Pinpoint the cell where the given text exists, returning its (x, y) midpoint coordinate. 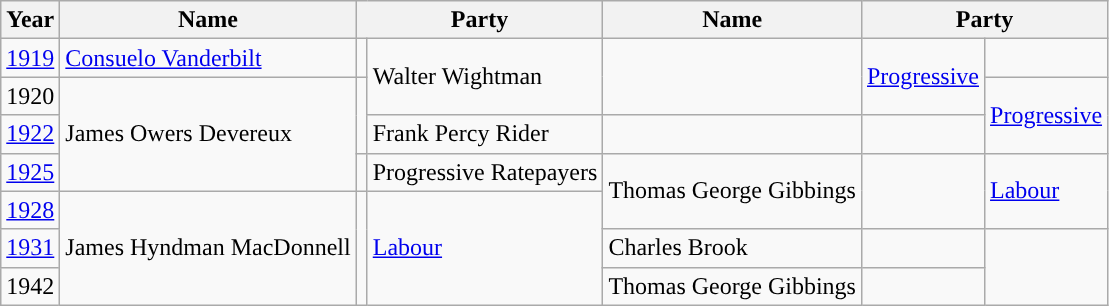
Progressive Ratepayers (485, 172)
1942 (30, 286)
James Hyndman MacDonnell (208, 248)
Walter Wightman (485, 77)
Consuelo Vanderbilt (208, 58)
Year (30, 20)
James Owers Devereux (208, 134)
1931 (30, 248)
1925 (30, 172)
Frank Percy Rider (485, 134)
1919 (30, 58)
1920 (30, 96)
1922 (30, 134)
Charles Brook (732, 248)
1928 (30, 210)
